Provide the [x, y] coordinate of the cell's center where the given text is located.  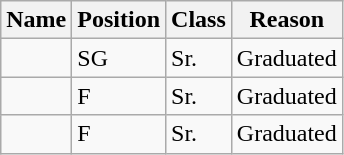
Name [36, 20]
Position [119, 20]
SG [119, 58]
Reason [286, 20]
Class [199, 20]
